Determine the (x, y) coordinate at the center of the cell enclosing the given text.  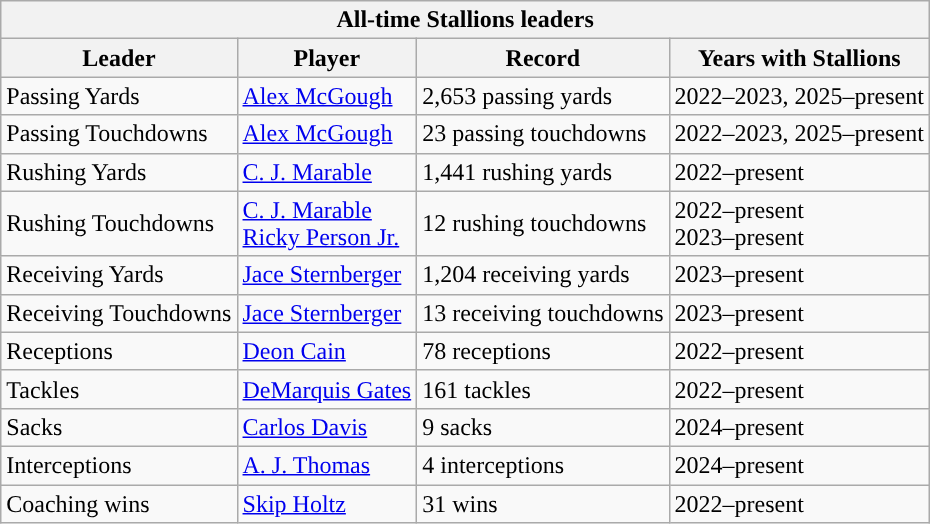
2,653 passing yards (543, 96)
161 tackles (543, 389)
Carlos Davis (327, 427)
9 sacks (543, 427)
31 wins (543, 503)
Record (543, 58)
1,204 receiving yards (543, 275)
C. J. Marable (327, 172)
Coaching wins (119, 503)
All-time Stallions leaders (466, 20)
Skip Holtz (327, 503)
4 interceptions (543, 465)
Receiving Touchdowns (119, 313)
13 receiving touchdowns (543, 313)
12 rushing touchdowns (543, 224)
Rushing Yards (119, 172)
Receptions (119, 351)
Sacks (119, 427)
Tackles (119, 389)
A. J. Thomas (327, 465)
DeMarquis Gates (327, 389)
C. J. MarableRicky Person Jr. (327, 224)
Leader (119, 58)
23 passing touchdowns (543, 134)
2022–present2023–present (799, 224)
Passing Touchdowns (119, 134)
Player (327, 58)
Receiving Yards (119, 275)
78 receptions (543, 351)
Passing Yards (119, 96)
Interceptions (119, 465)
Deon Cain (327, 351)
Years with Stallions (799, 58)
1,441 rushing yards (543, 172)
Rushing Touchdowns (119, 224)
